Pinpoint the cell where the given text exists, returning its [X, Y] midpoint coordinate. 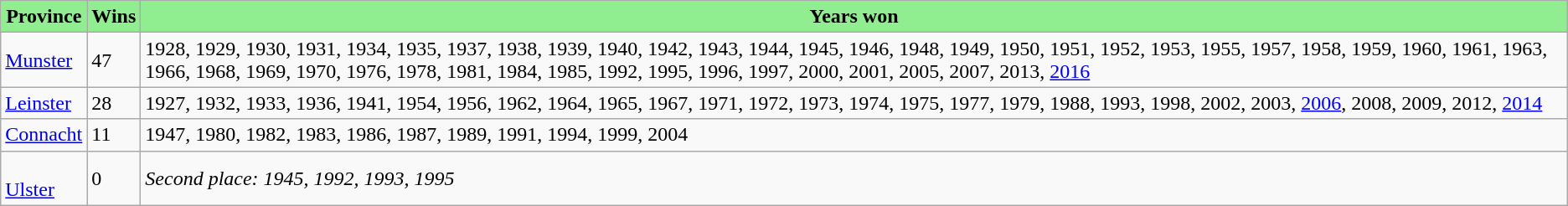
47 [114, 60]
1947, 1980, 1982, 1983, 1986, 1987, 1989, 1991, 1994, 1999, 2004 [854, 135]
0 [114, 178]
Leinster [44, 103]
Second place: 1945, 1992, 1993, 1995 [854, 178]
11 [114, 135]
Years won [854, 17]
Wins [114, 17]
Province [44, 17]
Munster [44, 60]
28 [114, 103]
Ulster [44, 178]
Connacht [44, 135]
